Pinpoint the cell where the given text exists, returning its (x, y) midpoint coordinate. 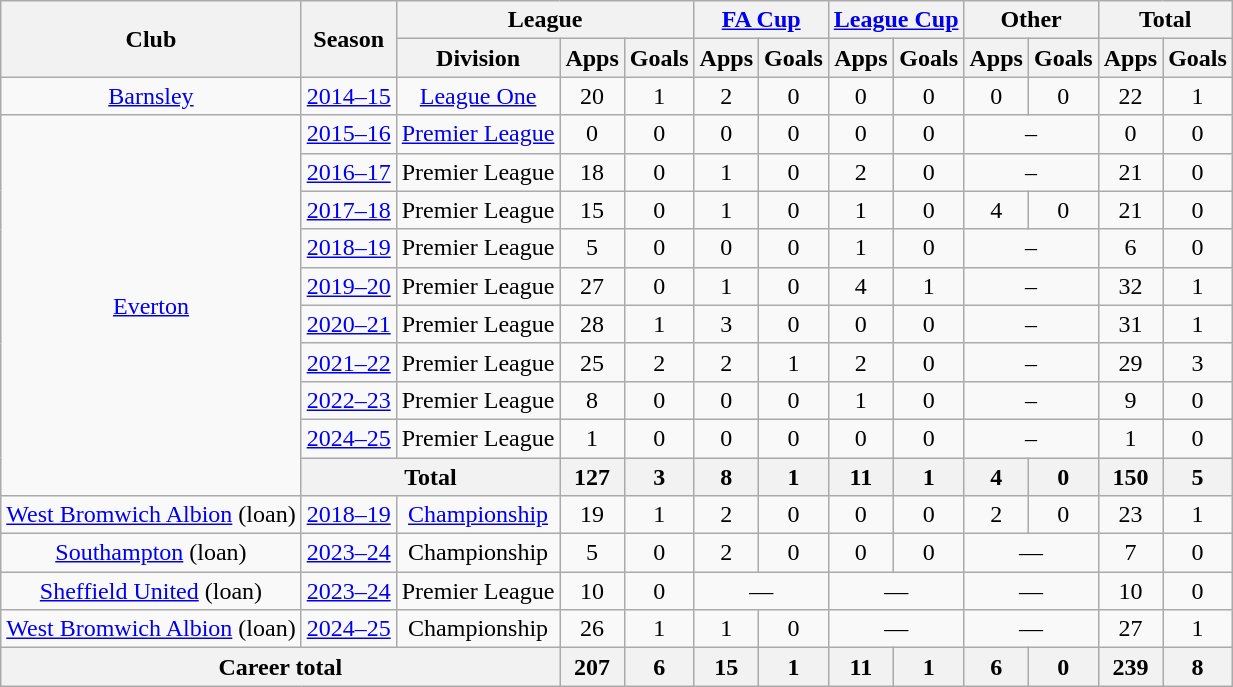
League (545, 20)
Everton (151, 306)
2021–22 (348, 362)
207 (592, 667)
28 (592, 324)
26 (592, 629)
19 (592, 515)
Southampton (loan) (151, 553)
Season (348, 39)
31 (1130, 324)
FA Cup (761, 20)
League Cup (896, 20)
239 (1130, 667)
9 (1130, 400)
Other (1031, 20)
2022–23 (348, 400)
150 (1130, 477)
32 (1130, 286)
2019–20 (348, 286)
20 (592, 96)
Club (151, 39)
29 (1130, 362)
2017–18 (348, 210)
2016–17 (348, 172)
25 (592, 362)
2014–15 (348, 96)
Sheffield United (loan) (151, 591)
7 (1130, 553)
23 (1130, 515)
Barnsley (151, 96)
2020–21 (348, 324)
Division (478, 58)
Career total (280, 667)
League One (478, 96)
22 (1130, 96)
2015–16 (348, 134)
127 (592, 477)
18 (592, 172)
